Search for the cell housing the specified text and yield its [X, Y] center coordinate. 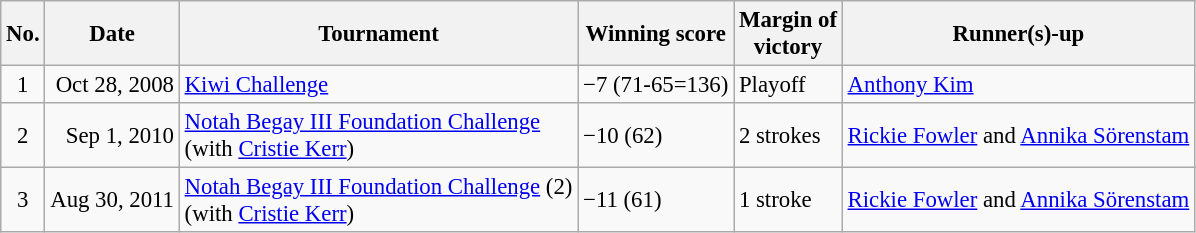
Runner(s)-up [1018, 34]
Sep 1, 2010 [112, 136]
Notah Begay III Foundation Challenge(with Cristie Kerr) [378, 136]
Winning score [656, 34]
Anthony Kim [1018, 85]
No. [23, 34]
Margin ofvictory [788, 34]
−10 (62) [656, 136]
Tournament [378, 34]
2 [23, 136]
Date [112, 34]
Aug 30, 2011 [112, 200]
1 [23, 85]
Kiwi Challenge [378, 85]
−7 (71-65=136) [656, 85]
Playoff [788, 85]
3 [23, 200]
Notah Begay III Foundation Challenge (2)(with Cristie Kerr) [378, 200]
Oct 28, 2008 [112, 85]
−11 (61) [656, 200]
1 stroke [788, 200]
2 strokes [788, 136]
